Output the [X, Y] coordinate of the center of the cell containing the given text.  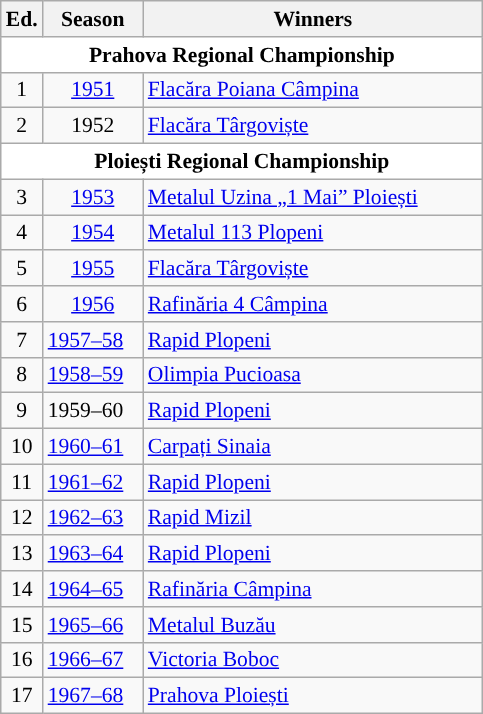
Winners [313, 19]
Rafinăria Câmpina [313, 589]
Prahova Regional Championship [242, 55]
1954 [93, 233]
1964–65 [93, 589]
7 [22, 340]
1965–66 [93, 625]
1955 [93, 269]
Olimpia Pucioasa [313, 375]
Ed. [22, 19]
1952 [93, 126]
1956 [93, 304]
17 [22, 696]
1962–63 [93, 518]
Carpați Sinaia [313, 447]
1959–60 [93, 411]
Prahova Ploiești [313, 696]
1966–67 [93, 660]
5 [22, 269]
1 [22, 90]
Metalul Buzău [313, 625]
3 [22, 197]
1961–62 [93, 482]
Flacăra Poiana Câmpina [313, 90]
1953 [93, 197]
2 [22, 126]
1963–64 [93, 554]
Metalul 113 Plopeni [313, 233]
Rapid Mizil [313, 518]
1967–68 [93, 696]
Rafinăria 4 Câmpina [313, 304]
13 [22, 554]
Victoria Boboc [313, 660]
10 [22, 447]
1960–61 [93, 447]
1957–58 [93, 340]
6 [22, 304]
12 [22, 518]
1958–59 [93, 375]
15 [22, 625]
1951 [93, 90]
4 [22, 233]
Metalul Uzina „1 Mai” Ploiești [313, 197]
16 [22, 660]
8 [22, 375]
9 [22, 411]
14 [22, 589]
Ploiești Regional Championship [242, 162]
11 [22, 482]
Season [93, 19]
